Find where the given text appears and provide that cell's center as (x, y) coordinate. 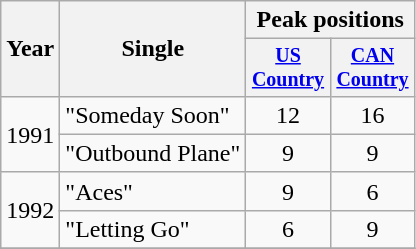
"Outbound Plane" (153, 153)
US Country (288, 68)
12 (288, 115)
1992 (30, 210)
Peak positions (330, 20)
"Aces" (153, 191)
"Someday Soon" (153, 115)
1991 (30, 134)
Single (153, 49)
"Letting Go" (153, 229)
16 (372, 115)
Year (30, 49)
CAN Country (372, 68)
